Return the (x, y) coordinate for the center point of the cell that contains the specified text.  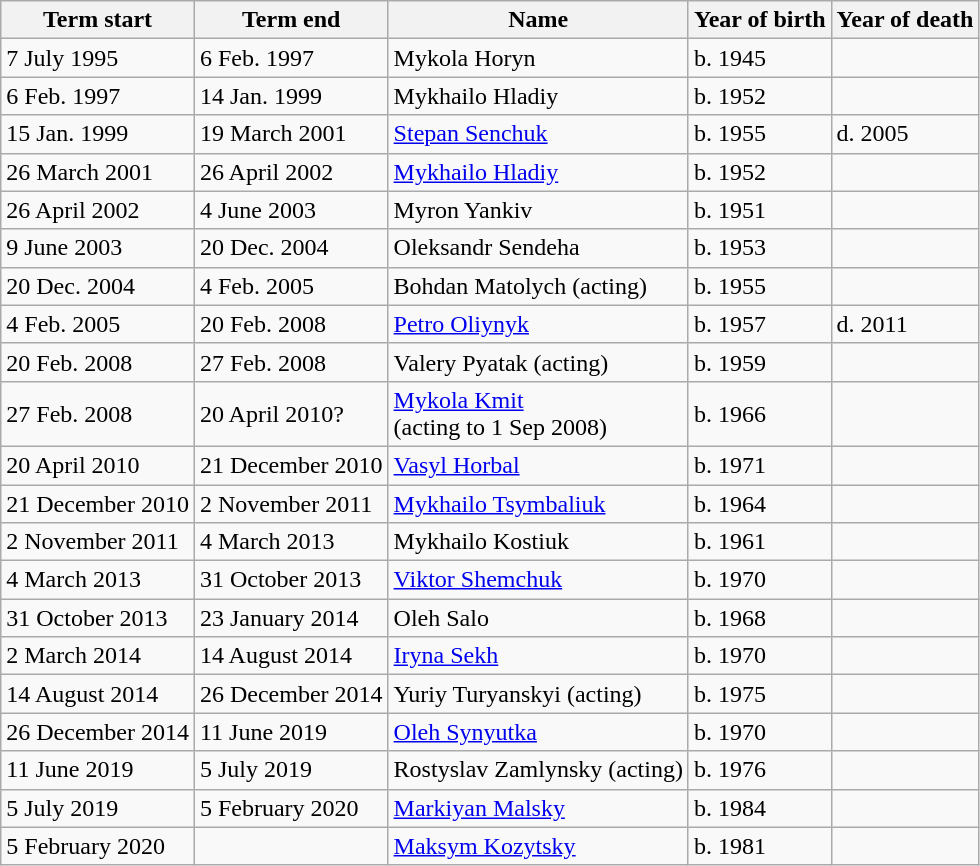
20 April 2010 (98, 465)
Mykola Kmit (acting to 1 Sep 2008) (538, 414)
Oleh Synyutka (538, 732)
Term start (98, 20)
Mykola Horyn (538, 58)
7 July 1995 (98, 58)
19 March 2001 (291, 134)
14 Jan. 1999 (291, 96)
Term end (291, 20)
Maksym Kozytsky (538, 846)
Year of birth (760, 20)
Viktor Shemchuk (538, 580)
4 June 2003 (291, 210)
b. 1959 (760, 362)
b. 1976 (760, 770)
Iryna Sekh (538, 656)
Mykhailo Kostiuk (538, 542)
b. 1984 (760, 808)
b. 1968 (760, 618)
Myron Yankiv (538, 210)
b. 1975 (760, 694)
2 March 2014 (98, 656)
Markiyan Malsky (538, 808)
b. 1961 (760, 542)
Petro Oliynyk (538, 324)
Rostyslav Zamlynsky (acting) (538, 770)
d. 2011 (905, 324)
b. 1953 (760, 248)
9 June 2003 (98, 248)
26 March 2001 (98, 172)
Name (538, 20)
Yuriy Turyanskyi (acting) (538, 694)
Oleksandr Sendeha (538, 248)
Vasyl Horbal (538, 465)
b. 1981 (760, 846)
b. 1957 (760, 324)
Stepan Senchuk (538, 134)
15 Jan. 1999 (98, 134)
b. 1951 (760, 210)
b. 1966 (760, 414)
Bohdan Matolych (acting) (538, 286)
b. 1971 (760, 465)
23 January 2014 (291, 618)
b. 1964 (760, 503)
20 April 2010? (291, 414)
Year of death (905, 20)
d. 2005 (905, 134)
b. 1945 (760, 58)
Valery Pyatak (acting) (538, 362)
Mykhailo Tsymbaliuk (538, 503)
Oleh Salo (538, 618)
